Output the (x, y) coordinate of the center of the cell containing the given text.  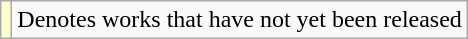
Denotes works that have not yet been released (240, 20)
